Scan for the cell matching the given text and deliver its [X, Y] coordinate at center. 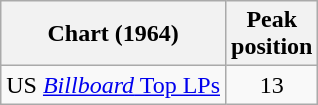
Peakposition [272, 34]
Chart (1964) [114, 34]
US Billboard Top LPs [114, 85]
13 [272, 85]
